Return the [x, y] coordinate for the center point of the cell that contains the specified text.  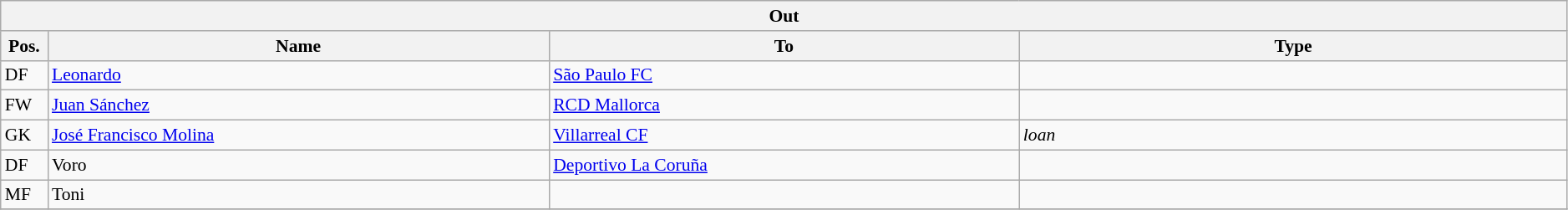
Leonardo [298, 75]
Juan Sánchez [298, 105]
Toni [298, 195]
José Francisco Molina [298, 136]
MF [24, 195]
Out [784, 16]
RCD Mallorca [784, 105]
To [784, 46]
São Paulo FC [784, 75]
Voro [298, 165]
Villarreal CF [784, 136]
loan [1293, 136]
Name [298, 46]
FW [24, 105]
Pos. [24, 46]
Type [1293, 46]
Deportivo La Coruña [784, 165]
GK [24, 136]
